Capture the cell that displays the provided text and extract its (x, y) central coordinate. 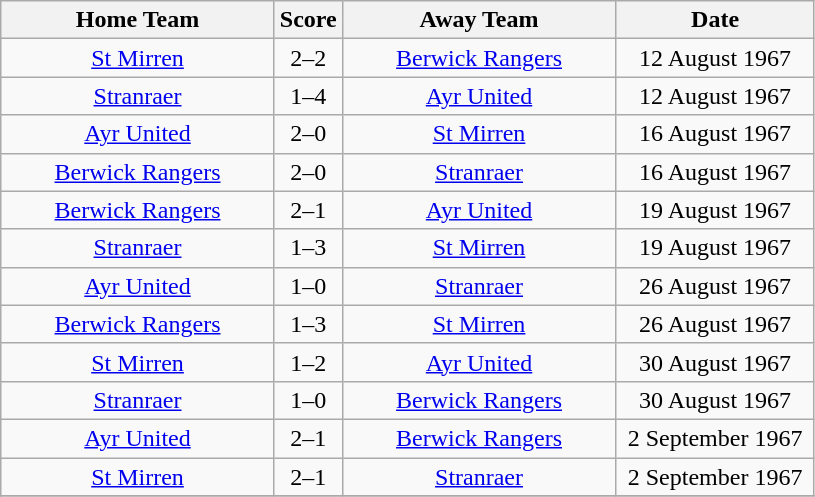
2–2 (308, 58)
Away Team (479, 20)
Home Team (138, 20)
Score (308, 20)
1–2 (308, 362)
Date (716, 20)
1–4 (308, 96)
